Return the [x, y] coordinate for the center point of the cell that contains the specified text.  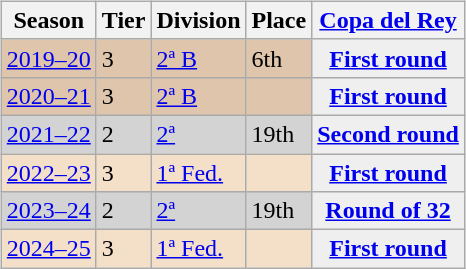
2022–23 [48, 173]
Round of 32 [388, 211]
Copa del Rey [388, 20]
2019–20 [48, 58]
6th [279, 58]
2021–22 [48, 134]
Division [198, 20]
2020–21 [48, 96]
Tier [124, 20]
Season [48, 20]
Second round [388, 134]
2023–24 [48, 211]
2024–25 [48, 249]
Place [279, 20]
